Find where the given text appears and provide that cell's center as (x, y) coordinate. 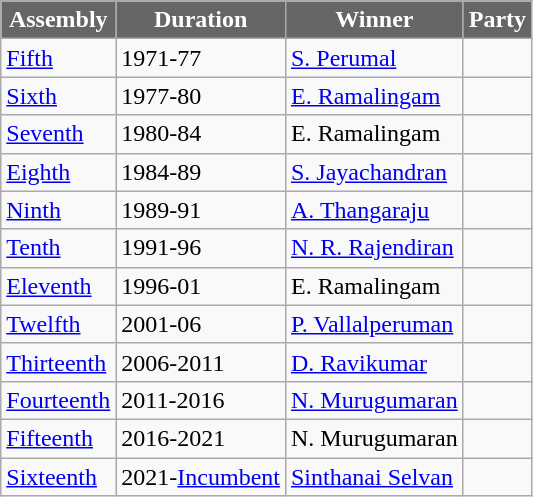
Fifteenth (58, 438)
1989-91 (201, 210)
Assembly (58, 20)
D. Ravikumar (374, 362)
A. Thangaraju (374, 210)
1984-89 (201, 172)
Sixth (58, 96)
1980-84 (201, 134)
Eighth (58, 172)
Sinthanai Selvan (374, 477)
1977-80 (201, 96)
1971-77 (201, 58)
Eleventh (58, 286)
S. Perumal (374, 58)
Seventh (58, 134)
2006-2011 (201, 362)
1991-96 (201, 248)
Sixteenth (58, 477)
S. Jayachandran (374, 172)
Ninth (58, 210)
Twelfth (58, 324)
Tenth (58, 248)
Winner (374, 20)
1996-01 (201, 286)
N. R. Rajendiran (374, 248)
Fourteenth (58, 400)
Party (497, 20)
P. Vallalperuman (374, 324)
2011-2016 (201, 400)
2021-Incumbent (201, 477)
2001-06 (201, 324)
2016-2021 (201, 438)
Thirteenth (58, 362)
Duration (201, 20)
Fifth (58, 58)
